From the cell containing the given text, extract its center point as [x, y] coordinate. 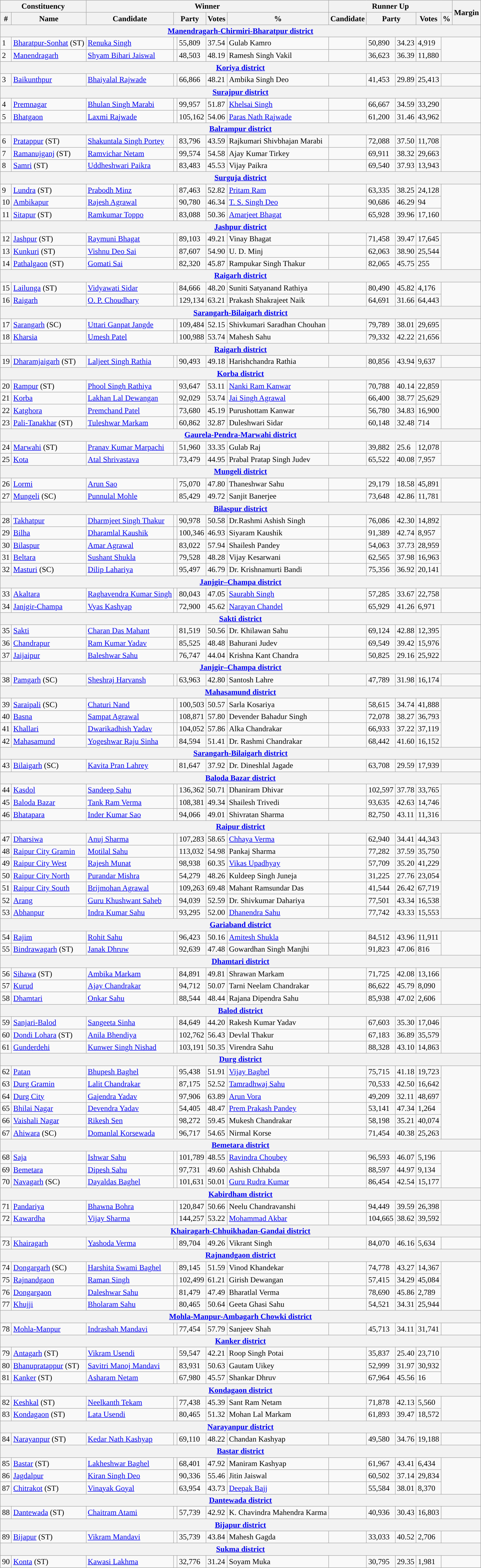
45,713 [381, 1329]
6,971 [429, 606]
101,631 [191, 1182]
Prem Prakash Pandey [278, 1108]
45.87 [216, 263]
49.21 [216, 239]
Dilip Lahariya [130, 570]
40,074 [429, 1121]
136,362 [191, 790]
59,547 [191, 1353]
Khelsai Singh [278, 104]
14,746 [429, 802]
Dharsiwa [49, 839]
48,503 [191, 55]
77,501 [381, 900]
17 [6, 325]
31.98 [406, 680]
31.97 [406, 1366]
Purandar Mishra [130, 876]
57,709 [381, 863]
17,160 [429, 215]
816 [429, 949]
32 [6, 570]
Surajpur district [240, 92]
52.15 [216, 325]
4,176 [429, 288]
62,565 [381, 558]
90,780 [191, 202]
94,449 [381, 1206]
34.31 [406, 1304]
90,336 [191, 1476]
Samri (ST) [49, 166]
43.96 [406, 937]
65 [6, 1108]
25,922 [429, 655]
63,963 [191, 680]
Baleshwar Sahu [130, 655]
Dr. Dineshlal Jagade [278, 766]
53.22 [216, 1219]
Sakti [49, 631]
Savitri Manoj Mandavi [130, 1366]
Mohan Lal Markam [278, 1415]
Bilaigarh (SC) [49, 766]
Jagdalpur [49, 1476]
Lormi [49, 484]
Brijmohan Agrawal [130, 888]
Ashish Chhabda [278, 1170]
61 [6, 1047]
Saurabh Singh [278, 594]
67,964 [381, 1378]
51.87 [216, 104]
63.89 [216, 1096]
30,932 [429, 1366]
25.6 [406, 447]
88,597 [381, 1170]
Pranav Kumar Marpachi [130, 447]
Alka Chandrakar [278, 729]
2 [6, 55]
44 [6, 790]
45.19 [216, 410]
21 [6, 398]
86,454 [381, 1182]
76,747 [191, 655]
12 [6, 239]
13,166 [429, 974]
Durg City [49, 1096]
Ramesh Singh Vakil [278, 55]
47.49 [216, 1292]
16,900 [429, 410]
32.48 [406, 423]
16,152 [429, 741]
1,264 [429, 1108]
64,443 [429, 300]
43.34 [406, 900]
Bhulan Singh Marabi [130, 104]
48.26 [216, 876]
83,796 [191, 141]
44.97 [406, 1170]
13 [6, 251]
17,046 [429, 1023]
Raghavendra Kumar Singh [130, 594]
47 [6, 839]
Renuka Singh [130, 43]
45.39 [216, 1402]
40 [6, 716]
Name [49, 19]
Vinayak Goyal [130, 1488]
39.59 [406, 1206]
T. S. Singh Deo [278, 202]
23,710 [429, 1353]
U. D. Minj [278, 251]
14,367 [429, 1268]
Punnulal Mohle [130, 496]
113,032 [191, 851]
29.16 [406, 655]
38 [6, 680]
29.59 [406, 766]
49.26 [216, 1243]
25,629 [429, 398]
Runner Up [391, 6]
Masturi (SC) [49, 570]
Uttari Ganpat Jangde [130, 325]
83,088 [191, 215]
Ishwar Sahu [130, 1158]
42.74 [406, 533]
80,856 [381, 362]
Tank Ram Verma [130, 802]
Raman Singh [130, 1280]
77,742 [381, 912]
Sitapur (ST) [49, 215]
46.93 [216, 533]
Sampat Agrawal [130, 716]
37.73 [406, 545]
Paras Nath Rajwade [278, 116]
72 [6, 1219]
87,175 [191, 1084]
Thaneshwar Sahu [278, 484]
87,607 [191, 251]
59.45 [216, 1121]
18 [6, 337]
44.04 [216, 655]
74 [6, 1268]
Raymuni Bhagat [130, 239]
Bhaiyalal Rajwade [130, 80]
Ramvichar Netam [130, 153]
57.79 [216, 1329]
54,279 [191, 876]
Arun Sao [130, 484]
Bholaram Sahu [130, 1304]
33 [6, 594]
27 [6, 496]
Shailesh Pandey [278, 545]
50.63 [216, 1366]
67,719 [429, 888]
48.44 [216, 998]
33,765 [429, 790]
89,103 [191, 239]
37.22 [406, 729]
83 [6, 1415]
Atal Shrivastava [130, 459]
48.48 [216, 643]
57,739 [191, 1512]
71,878 [381, 1402]
81,647 [191, 766]
Chandan Kashyap [278, 1439]
61,893 [381, 1415]
25,263 [429, 1133]
Dharamjaigarh (ST) [49, 362]
14 [6, 263]
31,225 [381, 876]
Kabirdham district [240, 1194]
55,809 [191, 43]
92,639 [191, 949]
Gunderdehi [49, 1047]
Raigarh [49, 300]
48.28 [216, 558]
71 [6, 1206]
45.75 [406, 263]
68,442 [381, 741]
41.26 [406, 606]
71,725 [381, 974]
43.59 [216, 141]
Raipur City South [49, 888]
Lakheshwar Baghel [130, 1463]
12,078 [429, 447]
Amitesh Shukla [278, 937]
120,847 [191, 1206]
Chaturi Nand [130, 704]
Sakti district [240, 619]
16,803 [429, 1512]
58.65 [216, 839]
91,389 [381, 533]
52,999 [381, 1366]
58,198 [381, 1121]
35.21 [406, 1121]
29,663 [429, 153]
Sihawa (ST) [49, 974]
38.32 [406, 153]
37.98 [406, 558]
52.52 [216, 1084]
73,479 [191, 459]
Purushottam Kanwar [278, 410]
54.90 [216, 251]
60,502 [381, 1476]
2,706 [429, 1537]
66,866 [191, 80]
48.55 [216, 1158]
66,933 [381, 729]
Jashpur district [240, 227]
50.01 [216, 1182]
31.46 [406, 116]
42.22 [406, 337]
65,928 [381, 215]
88,544 [191, 998]
Bharatlal Verma [278, 1292]
Lakhan Lal Dewangan [130, 398]
Rajnandgaon district [240, 1255]
15 [6, 288]
47.80 [216, 484]
22,859 [429, 386]
36.89 [406, 1035]
83,931 [191, 1366]
Durg Gramin [49, 1084]
22 [6, 410]
Premnagar [49, 104]
29.35 [406, 1562]
Sushant Shukla [130, 558]
2,789 [429, 1292]
K. Chavindra Mahendra Karma [278, 1512]
42.21 [216, 1353]
77 [6, 1304]
49.81 [216, 974]
Sarla Kosariya [278, 704]
15,177 [429, 1182]
Marwahi (ST) [49, 447]
Vijay Paikra [278, 166]
59 [6, 1023]
Lailunga (ST) [49, 288]
Anuj Sharma [130, 839]
42.80 [216, 680]
14,863 [429, 1047]
38.27 [406, 716]
Mahasamund district [240, 692]
Dr. Shivkumar Dahariya [278, 900]
20 [6, 386]
37.50 [406, 141]
36.92 [406, 570]
89,704 [191, 1243]
42.08 [406, 974]
Kedar Nath Kashyap [130, 1439]
25 [6, 459]
Kharsia [49, 337]
8 [6, 166]
61,200 [381, 116]
95,438 [191, 1072]
65,522 [381, 459]
42.13 [406, 1402]
Bhilai Nagar [49, 1108]
Sandeep Sahu [130, 790]
Daleshwar Sahu [130, 1292]
93,635 [381, 802]
82,065 [381, 263]
Yogeshwar Raju Sinha [130, 741]
Gulab Raj [278, 447]
Rakesh Kumar Yadav [278, 1023]
45 [6, 802]
67,183 [381, 1035]
90,686 [381, 202]
Mahesh Sahu [278, 337]
14,892 [429, 521]
79,528 [191, 558]
Vikram Mandavi [130, 1537]
46 [6, 815]
1 [6, 43]
Katghora [49, 410]
Dr. Rashmi Chandrakar [278, 741]
Shyam Bihari Jaiswal [130, 55]
18,572 [429, 1415]
Bilha [49, 533]
Santosh Lahre [278, 680]
43,962 [429, 116]
Bharatpur-Sonhat (ST) [49, 43]
37,119 [429, 729]
45.79 [406, 986]
39 [6, 704]
26 [6, 484]
Ravindra Choubey [278, 1158]
Constituency [43, 6]
Chitrakot (ST) [49, 1488]
90,493 [191, 362]
Ajay Chandrakar [130, 986]
75,356 [381, 570]
Vijay Kesarwani [278, 558]
109,263 [191, 888]
Amarjeet Bhagat [278, 215]
99,574 [191, 153]
4,919 [429, 43]
Bemetara district [240, 1145]
87,463 [191, 190]
16,538 [429, 900]
Prabodh Minz [130, 190]
33.67 [406, 594]
41,453 [381, 80]
Mahant Ramsundar Das [278, 888]
714 [429, 423]
Vishnu Deo Sai [130, 251]
Sheshraj Harvansh [130, 680]
Indra Kumar Sahu [130, 912]
Saraipali (SC) [49, 704]
84,666 [191, 288]
Bhatapara [49, 815]
22,758 [429, 594]
49,580 [381, 1439]
37.92 [216, 766]
66 [6, 1121]
52.00 [216, 912]
Janak Dhruw [130, 949]
42.30 [406, 521]
11,911 [429, 937]
25.40 [406, 1353]
Tuleshwar Markam [130, 423]
81 [6, 1378]
108,381 [191, 802]
45.53 [216, 166]
29,834 [429, 1476]
Dantewada (ST) [49, 1512]
81,519 [191, 631]
Onkar Sahu [130, 998]
Korba district [240, 374]
40.14 [406, 386]
Sukma district [240, 1549]
63,708 [381, 766]
80,490 [381, 288]
36,623 [381, 55]
51.32 [216, 1415]
Gaurela-Pendra-Marwahi district [240, 435]
Khallari [49, 729]
Mahasamund [49, 741]
50.56 [216, 631]
144,257 [191, 1219]
69,549 [381, 643]
Lata Usendi [130, 1415]
Tamradhwaj Sahu [278, 1084]
39,592 [429, 1219]
Dongargarh (SC) [49, 1268]
40,936 [381, 1512]
41.18 [406, 1072]
6,434 [429, 1463]
44.20 [216, 1023]
Shakuntala Singh Portey [130, 141]
43.94 [406, 362]
66,400 [381, 398]
55 [6, 949]
5,634 [429, 1243]
63,335 [381, 190]
57,285 [381, 594]
43.27 [406, 1268]
78,690 [381, 1292]
Jaijaipur [49, 655]
13,943 [429, 166]
73 [6, 1243]
Sanjeev Shah [278, 1329]
80 [6, 1366]
49.72 [216, 496]
Ambikapur [49, 202]
17,939 [429, 766]
67 [6, 1133]
70,788 [381, 386]
60,148 [381, 423]
75,070 [191, 484]
69.48 [216, 888]
Kunkuri (ST) [49, 251]
17,645 [429, 239]
Jai Singh Agrawal [278, 398]
54,405 [191, 1108]
Arun Vora [278, 1096]
Gariaband district [240, 925]
Indrashah Mandavi [130, 1329]
35,579 [429, 1035]
47.92 [216, 1463]
Neelu Chandravanshi [278, 1206]
103,191 [191, 1047]
Inder Kumar Sao [130, 815]
29.89 [406, 80]
Gautam Uikey [278, 1366]
32,776 [191, 1562]
34.23 [406, 43]
68,401 [191, 1463]
45.86 [406, 1292]
Konta (ST) [49, 1562]
25,544 [429, 251]
25,413 [429, 80]
33,033 [381, 1537]
Sangeeta Sinha [130, 1023]
48 [6, 851]
26,398 [429, 1206]
Manendragarh [49, 55]
Pankaj Sharma [278, 851]
12,395 [429, 631]
71,454 [381, 1133]
Sanjari-Balod [49, 1023]
31.24 [216, 1562]
Kondagaon district [240, 1390]
Rajesh Munat [130, 863]
39,882 [381, 447]
32.87 [216, 423]
34.29 [406, 1280]
36,793 [429, 716]
Khairagarh [49, 1243]
Dr.Rashmi Ashish Singh [278, 521]
Harshita Swami Baghel [130, 1268]
Dayaldas Baghel [130, 1182]
Phool Singh Rathiya [130, 386]
11,316 [429, 815]
18.58 [406, 484]
Rajana Dipendra Sahu [278, 998]
90,978 [191, 521]
62 [6, 1072]
50.66 [216, 1206]
51 [6, 888]
38.90 [406, 251]
16,642 [429, 1084]
Duleshwari Sidar [278, 423]
83,483 [191, 166]
62,063 [381, 251]
38.25 [406, 190]
73,648 [381, 496]
Gowardhan Singh Manjhi [278, 949]
84,070 [381, 1243]
49.18 [216, 362]
Patan [49, 1072]
Sarangarh (SC) [49, 325]
68 [6, 1158]
67,980 [191, 1378]
Arang [49, 900]
80,043 [191, 594]
7 [6, 153]
Mohammad Akbar [278, 1219]
Durg district [240, 1059]
Domanlal Korsewada [130, 1133]
58 [6, 998]
Dhaniram Dhivar [278, 790]
54.65 [216, 1133]
Manendragarh-Chirmiri-Bharatpur district [240, 31]
94,039 [191, 900]
100,988 [191, 337]
102,597 [381, 790]
40.52 [406, 1537]
61,967 [381, 1463]
48.47 [216, 1108]
69,110 [191, 1439]
100,503 [191, 704]
15,553 [429, 912]
88,328 [381, 1047]
20,141 [429, 570]
53.11 [216, 386]
91,823 [381, 949]
19 [6, 362]
107,283 [191, 839]
41.60 [406, 741]
Virendra Sahu [278, 1047]
Raipur district [240, 827]
Maniram Kashyap [278, 1463]
Bijapur district [240, 1525]
44,343 [429, 839]
35,739 [191, 1537]
Surguja district [240, 178]
50,825 [381, 655]
96,717 [191, 1133]
Beltara [49, 558]
75 [6, 1280]
Dr. Krishnamurti Bandi [278, 570]
Motilal Sahu [130, 851]
Shailesh Trivedi [278, 802]
45.56 [406, 1378]
Guru Rudra Kumar [278, 1182]
53,141 [381, 1108]
89,145 [191, 1268]
54 [6, 937]
72,078 [381, 716]
72,900 [191, 606]
Narayanpur (ST) [49, 1439]
47,789 [381, 680]
Bhatgaon [49, 116]
69 [6, 1170]
43.73 [216, 1488]
35,750 [429, 851]
Kawardha [49, 1219]
255 [429, 263]
34.11 [406, 1329]
Ambika Singh Deo [278, 80]
Chhaya Verma [278, 839]
Prakash Shakrajeet Naik [278, 300]
Sanjit Banerjee [278, 496]
45,891 [429, 484]
Vijay Sharma [130, 1219]
9,637 [429, 362]
Bhupesh Baghel [130, 1072]
94 [429, 202]
Geeta Ghasi Sahu [278, 1304]
77,282 [381, 851]
48.19 [216, 55]
Kasdol [49, 790]
97,906 [191, 1096]
37.14 [406, 1476]
21,656 [429, 337]
Dwarikadhish Yadav [130, 729]
Mungeli district [240, 472]
43.84 [216, 1537]
31,741 [429, 1329]
43.10 [406, 1047]
44.95 [216, 459]
50.57 [216, 704]
54,521 [381, 1304]
50.71 [216, 790]
Rikesh Sen [130, 1121]
42.50 [406, 1084]
129,134 [191, 300]
63.21 [216, 300]
Laljeet Singh Rathia [130, 362]
Jashpur (ST) [49, 239]
Bhanupratappur (ST) [49, 1366]
54,063 [381, 545]
Navagarh (SC) [49, 1182]
36.39 [406, 55]
Guru Khushwant Saheb [130, 900]
11,880 [429, 55]
84,891 [191, 974]
104,052 [191, 729]
# [6, 19]
79,789 [381, 325]
51.41 [216, 741]
45,084 [429, 1280]
Margin [467, 13]
Kondagaon (ST) [49, 1415]
33.35 [216, 447]
Antagarh (ST) [49, 1353]
Korba [49, 398]
37.54 [216, 43]
90 [6, 1562]
41,544 [381, 888]
46.29 [406, 202]
98,272 [191, 1121]
105,162 [191, 116]
36 [6, 643]
50.16 [216, 937]
4 [6, 104]
Kavita Pran Lahrey [130, 766]
43.41 [406, 1463]
41,229 [429, 863]
63 [6, 1084]
Dongargaon [49, 1292]
Rajkumari Shivbhajan Marabi [278, 141]
Suniti Satyanand Rathiya [278, 288]
96,593 [381, 1158]
Nanki Ram Kanwar [278, 386]
34.76 [406, 1439]
Kuldeep Singh Juneja [278, 876]
60,862 [191, 423]
8,370 [429, 1488]
56,780 [381, 410]
83,022 [191, 545]
Saja [49, 1158]
76 [6, 1292]
Shrawan Markam [278, 974]
9,134 [429, 1170]
79,332 [381, 337]
Jitin Jaiswal [278, 1476]
85 [6, 1463]
43.11 [406, 815]
42.86 [406, 496]
Vinod Khandekar [278, 1268]
61.21 [216, 1280]
Raipur City Gramin [49, 851]
Bastar (ST) [49, 1463]
11,708 [429, 141]
Vaishali Nagar [49, 1121]
69,911 [381, 153]
Baloda Bazar [49, 802]
48.22 [216, 1439]
70,533 [381, 1084]
70 [6, 1182]
Narayan Chandel [278, 606]
29,179 [381, 484]
Dharmjeet Singh Thakur [130, 521]
49.01 [216, 815]
35.20 [406, 863]
Ram Kumar Yadav [130, 643]
Rampukar Singh Thakur [278, 263]
35,837 [381, 1353]
104,665 [381, 1219]
27.76 [406, 876]
Gomati Sai [130, 263]
Akaltara [49, 594]
Pratappur (ST) [49, 141]
Dondi Lohara (ST) [49, 1035]
96,423 [191, 937]
Kota [49, 459]
Pandariya [49, 1206]
76,086 [381, 521]
Ramkumar Toppo [130, 215]
Rajesh Agrawal [130, 202]
Neelkanth Tekam [130, 1402]
41,888 [429, 704]
Kawasi Lakhma [130, 1562]
86 [6, 1476]
99,957 [191, 104]
55,584 [381, 1488]
66,667 [381, 104]
Janjgir-Champa [49, 606]
Kanker district [240, 1341]
54.58 [216, 153]
28,959 [429, 545]
50.35 [216, 1047]
Shivratan Sharma [278, 815]
41 [6, 729]
Bahurani Judev [278, 643]
34.41 [406, 839]
37.59 [406, 851]
Rampur (ST) [49, 386]
Balod district [240, 1010]
Rajnandgaon [49, 1280]
100,346 [191, 533]
Balrampur district [240, 129]
87 [6, 1488]
Gajendra Yadav [130, 1096]
72,088 [381, 141]
43.33 [406, 912]
Bilaspur district [240, 508]
57 [6, 986]
48.20 [216, 288]
Laxmi Rajwade [130, 116]
35.30 [406, 1023]
82 [6, 1402]
Pritam Ram [278, 190]
Mungeli (SC) [49, 496]
8,090 [429, 986]
34 [6, 606]
Keshkal (ST) [49, 1402]
Pamgarh (SC) [49, 680]
45.57 [216, 1378]
5 [6, 116]
84 [6, 1439]
60 [6, 1035]
Winner [207, 6]
Abhanpur [49, 912]
84,594 [191, 741]
Dr. Khilawan Sahu [278, 631]
86,622 [381, 986]
Vinay Bhagat [278, 239]
48.21 [216, 80]
75,715 [381, 1072]
34.59 [406, 104]
Vikrant Singh [278, 1243]
102,762 [191, 1035]
9 [6, 190]
Bindrawagarh (ST) [49, 949]
46.79 [216, 570]
45.62 [216, 606]
71,458 [381, 239]
74,778 [381, 1268]
Takhatpur [49, 521]
62,940 [381, 839]
Pali-Tanakhar (ST) [49, 423]
56.43 [216, 1035]
51.91 [216, 1072]
50.58 [216, 521]
Asharam Netam [130, 1378]
47.34 [406, 1108]
77,438 [191, 1402]
Shivkumari Saradhan Chouhan [278, 325]
64 [6, 1096]
88 [6, 1512]
Devlal Thakur [278, 1035]
42.63 [406, 802]
Kunwer Singh Nishad [130, 1047]
Mohla-Manpur [49, 1329]
Lalit Chandrakar [130, 1084]
52.59 [216, 900]
Amar Agrawal [130, 545]
79 [6, 1353]
57.86 [216, 729]
51,960 [191, 447]
Khujji [49, 1304]
Ahiwara (SC) [49, 1133]
85,429 [191, 496]
Soyam Muka [278, 1562]
Dhamtari district [240, 962]
30.43 [406, 1512]
23 [6, 423]
89 [6, 1537]
29,695 [429, 325]
42.92 [216, 1512]
16,174 [429, 680]
42.88 [406, 631]
52.82 [216, 190]
63,954 [191, 1488]
34.83 [406, 410]
Basna [49, 716]
85,525 [191, 643]
6 [6, 141]
Kurud [49, 986]
51.59 [216, 1268]
Krishna Kant Chandra [278, 655]
Ramanujganj (ST) [49, 153]
Dhamtari [49, 998]
Sant Ram Netam [278, 1402]
102,499 [191, 1280]
50.64 [216, 1304]
93,647 [191, 386]
Ambika Markam [130, 974]
29 [6, 533]
57,415 [381, 1280]
40.08 [406, 459]
Dantewada district [240, 1500]
Bilaspur [49, 545]
Chaitram Atami [130, 1512]
47.06 [406, 949]
Tarni Neelam Chandrakar [278, 986]
30 [6, 545]
37 [6, 655]
50.36 [216, 215]
97,731 [191, 1170]
Premchand Patel [130, 410]
56 [6, 974]
1,981 [429, 1562]
Devender Bahadur Singh [278, 716]
93,295 [191, 912]
Roop Singh Potai [278, 1353]
64,691 [381, 300]
69,124 [381, 631]
49.60 [216, 1170]
5,560 [429, 1402]
101,789 [191, 1158]
55.46 [216, 1476]
Girish Dewangan [278, 1280]
82,750 [381, 815]
8,957 [429, 533]
Baloda Bazar district [240, 778]
37.93 [406, 166]
46.07 [406, 1158]
49 [6, 863]
O. P. Choudhary [130, 300]
2,606 [429, 998]
7,957 [429, 459]
23,054 [429, 876]
78 [6, 1329]
Bhawna Bohra [130, 1206]
46.16 [406, 1243]
Bemetara [49, 1170]
45.82 [406, 288]
10 [6, 202]
Mahesh Gagda [278, 1537]
109,484 [191, 325]
Vikas Upadhyay [278, 863]
53 [6, 912]
67,603 [381, 1023]
Bastar district [240, 1451]
Koriya district [240, 68]
16,963 [429, 558]
Baikunthpur [49, 80]
46.34 [216, 202]
50,890 [381, 43]
30,795 [381, 1562]
108,871 [191, 716]
Dharamlal Kaushik [130, 533]
Ajay Kumar Tirkey [278, 153]
39.96 [406, 215]
85,938 [381, 998]
25,944 [429, 1304]
38.77 [406, 398]
3 [6, 80]
57.94 [216, 545]
47.05 [216, 594]
42 [6, 741]
94,712 [191, 986]
31 [6, 558]
Charan Das Mahant [130, 631]
11,781 [429, 496]
Rohit Sahu [130, 937]
50.07 [216, 986]
48,697 [429, 1096]
Siyaram Kaushik [278, 533]
Shankar Dhruv [278, 1378]
24,128 [429, 190]
Devendra Yadav [130, 1108]
95,497 [191, 570]
Vijay Baghel [278, 1072]
Vyas Kashyap [130, 606]
Kiran Singh Deo [130, 1476]
57.80 [216, 716]
Deepak Bajj [278, 1488]
92,029 [191, 398]
69,540 [381, 166]
42.54 [406, 1182]
40.38 [406, 1133]
19,723 [429, 1072]
84,649 [191, 1023]
Mohla-Manpur-Ambagarh Chowki district [240, 1316]
Lundra (ST) [49, 190]
Dhanendra Sahu [278, 912]
15,976 [429, 643]
Rajim [49, 937]
5,196 [429, 1158]
98,938 [191, 863]
Anila Bhendiya [130, 1035]
24 [6, 447]
Uddheshwari Paikra [130, 166]
Narayanpur district [240, 1427]
26.42 [406, 888]
52 [6, 900]
Kanker (ST) [49, 1378]
31.66 [406, 300]
28 [6, 521]
35 [6, 631]
54.98 [216, 851]
49,209 [381, 1096]
81,479 [191, 1292]
19,188 [429, 1439]
Gulab Kamro [278, 43]
11 [6, 215]
Yashoda Verma [130, 1243]
Harishchandra Rathia [278, 362]
Khairagarh-Chhuikhadan-Gandai district [240, 1231]
65,929 [381, 606]
32.11 [406, 1096]
82,320 [191, 263]
Chandrapur [49, 643]
84,512 [381, 937]
Pathalgaon (ST) [49, 263]
34.74 [406, 704]
Vidyawati Sidar [130, 288]
60.35 [216, 863]
47.48 [216, 949]
Raipur City West [49, 863]
Umesh Patel [130, 337]
73,680 [191, 410]
43 [6, 766]
Nirmal Korse [278, 1133]
58,615 [381, 704]
54.06 [216, 116]
Raipur City North [49, 876]
38.62 [406, 1219]
37.78 [406, 790]
77,454 [191, 1329]
50 [6, 876]
33,290 [429, 104]
Prabal Pratap Singh Judev [278, 459]
Bijapur (ST) [49, 1537]
Mukesh Chandrakar [278, 1121]
94,066 [191, 815]
Vikram Usendi [130, 1353]
49.34 [216, 802]
Dipesh Sahu [130, 1170]
39.42 [406, 643]
47.02 [406, 998]
